Provide the (X, Y) coordinate of the cell's center where the given text is located.  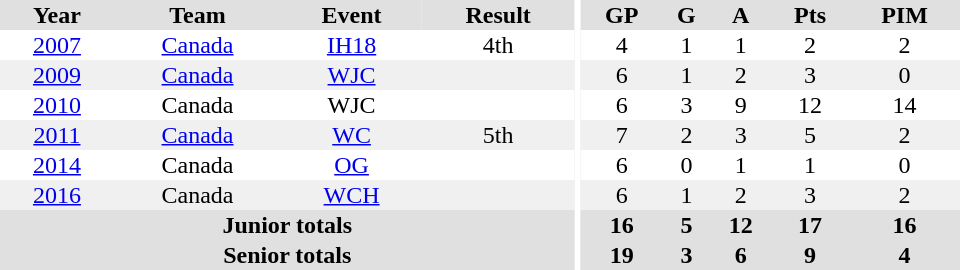
14 (904, 105)
17 (810, 225)
PIM (904, 15)
2009 (57, 75)
OG (352, 165)
GP (622, 15)
Pts (810, 15)
2011 (57, 135)
WC (352, 135)
A (741, 15)
Senior totals (287, 255)
Junior totals (287, 225)
5th (498, 135)
4th (498, 45)
Event (352, 15)
2016 (57, 195)
Year (57, 15)
G (686, 15)
WCH (352, 195)
IH18 (352, 45)
Result (498, 15)
7 (622, 135)
Team (198, 15)
19 (622, 255)
2014 (57, 165)
2007 (57, 45)
2010 (57, 105)
